Identify which cell holds the provided text, then report its [X, Y] central coordinate. 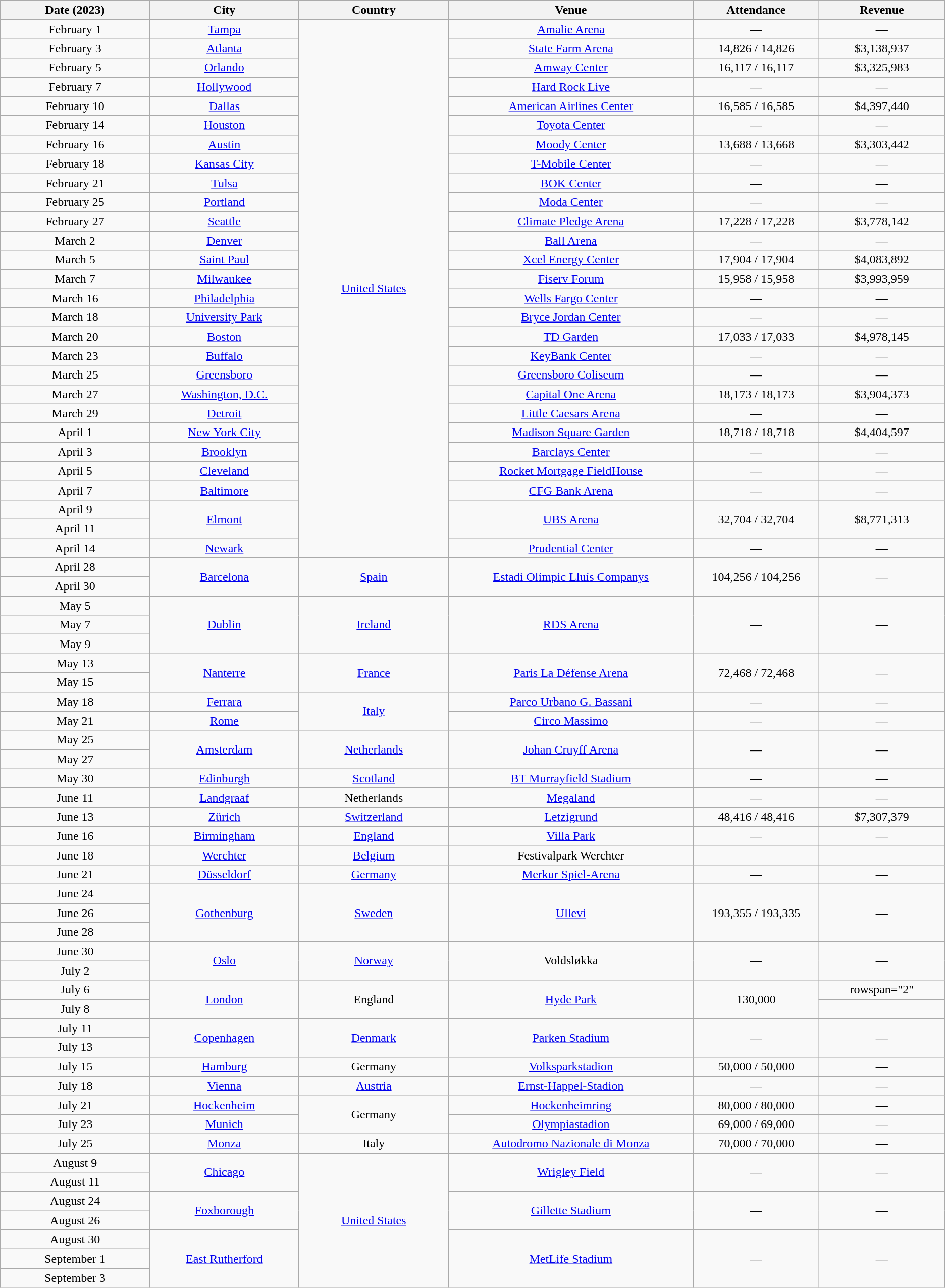
Bryce Jordan Center [570, 317]
69,000 / 69,000 [756, 1124]
May 15 [75, 682]
$4,397,440 [881, 106]
Austin [224, 144]
August 26 [75, 1220]
February 1 [75, 29]
June 28 [75, 932]
Amalie Arena [570, 29]
18,173 / 18,173 [756, 394]
Denmark [374, 1038]
$3,904,373 [881, 394]
July 6 [75, 990]
Letzigrund [570, 817]
48,416 / 48,416 [756, 817]
City [224, 10]
KeyBank Center [570, 356]
104,256 / 104,256 [756, 577]
American Airlines Center [570, 106]
Prudential Center [570, 548]
Fiserv Forum [570, 279]
Newark [224, 548]
rowspan="2" [881, 990]
Hockenheim [224, 1105]
72,468 / 72,468 [756, 673]
Edinburgh [224, 778]
March 27 [75, 394]
Portland [224, 202]
Johan Cruyff Arena [570, 749]
March 29 [75, 413]
Denver [224, 241]
Moda Center [570, 202]
August 9 [75, 1162]
Munich [224, 1124]
May 30 [75, 778]
Capital One Arena [570, 394]
Ullevi [570, 913]
Voldsløkka [570, 961]
Vienna [224, 1086]
Monza [224, 1143]
May 25 [75, 740]
Austria [374, 1086]
Toyota Center [570, 125]
Rocket Mortgage FieldHouse [570, 471]
Moody Center [570, 144]
April 1 [75, 433]
$3,778,142 [881, 221]
July 25 [75, 1143]
March 25 [75, 375]
Greensboro [224, 375]
Megaland [570, 797]
17,904 / 17,904 [756, 260]
Birmingham [224, 836]
May 21 [75, 721]
Brooklyn [224, 452]
April 3 [75, 452]
Ball Arena [570, 241]
17,228 / 17,228 [756, 221]
18,718 / 18,718 [756, 433]
New York City [224, 433]
Festivalpark Werchter [570, 855]
Little Caesars Arena [570, 413]
Norway [374, 961]
June 21 [75, 875]
15,958 / 15,958 [756, 279]
April 9 [75, 509]
February 3 [75, 48]
50,000 / 50,000 [756, 1066]
Spain [374, 577]
$3,325,983 [881, 68]
TD Garden [570, 337]
Switzerland [374, 817]
May 18 [75, 702]
Kansas City [224, 164]
State Farm Arena [570, 48]
Chicago [224, 1172]
March 2 [75, 241]
March 16 [75, 298]
February 14 [75, 125]
Circo Massimo [570, 721]
Tampa [224, 29]
Houston [224, 125]
February 21 [75, 183]
Hamburg [224, 1066]
Attendance [756, 10]
July 18 [75, 1086]
$8,771,313 [881, 519]
Villa Park [570, 836]
Ferrara [224, 702]
Revenue [881, 10]
March 23 [75, 356]
Dublin [224, 625]
Estadi Olímpic Lluís Companys [570, 577]
February 10 [75, 106]
17,033 / 17,033 [756, 337]
February 27 [75, 221]
Buffalo [224, 356]
August 24 [75, 1201]
Gothenburg [224, 913]
June 26 [75, 913]
CFG Bank Arena [570, 490]
Paris La Défense Arena [570, 673]
Cleveland [224, 471]
April 30 [75, 586]
September 1 [75, 1259]
February 18 [75, 164]
$3,138,937 [881, 48]
16,117 / 16,117 [756, 68]
Orlando [224, 68]
Hollywood [224, 87]
July 23 [75, 1124]
Parco Urbano G. Bassani [570, 702]
Werchter [224, 855]
Tulsa [224, 183]
Hockenheimring [570, 1105]
Elmont [224, 519]
East Rutherford [224, 1259]
Country [374, 10]
April 28 [75, 567]
MetLife Stadium [570, 1259]
February 25 [75, 202]
Parken Stadium [570, 1038]
April 7 [75, 490]
Oslo [224, 961]
$7,307,379 [881, 817]
BOK Center [570, 183]
Saint Paul [224, 260]
13,688 / 13,668 [756, 144]
Nanterre [224, 673]
May 27 [75, 759]
130,000 [756, 999]
Boston [224, 337]
February 5 [75, 68]
RDS Arena [570, 625]
Amway Center [570, 68]
May 13 [75, 663]
Volksparkstadion [570, 1066]
June 13 [75, 817]
Philadelphia [224, 298]
193,355 / 193,335 [756, 913]
Barcelona [224, 577]
August 30 [75, 1240]
March 5 [75, 260]
$4,978,145 [881, 337]
T-Mobile Center [570, 164]
Belgium [374, 855]
Gillette Stadium [570, 1211]
Merkur Spiel-Arena [570, 875]
July 21 [75, 1105]
February 16 [75, 144]
May 7 [75, 625]
September 3 [75, 1278]
August 11 [75, 1182]
Milwaukee [224, 279]
Dallas [224, 106]
$3,303,442 [881, 144]
Düsseldorf [224, 875]
Amsterdam [224, 749]
Baltimore [224, 490]
Washington, D.C. [224, 394]
BT Murrayfield Stadium [570, 778]
Atlanta [224, 48]
April 5 [75, 471]
14,826 / 14,826 [756, 48]
July 2 [75, 971]
March 7 [75, 279]
16,585 / 16,585 [756, 106]
70,000 / 70,000 [756, 1143]
July 8 [75, 1009]
June 16 [75, 836]
July 13 [75, 1047]
32,704 / 32,704 [756, 519]
Climate Pledge Arena [570, 221]
Xcel Energy Center [570, 260]
June 18 [75, 855]
Venue [570, 10]
Hyde Park [570, 999]
Ernst-Happel-Stadion [570, 1086]
Detroit [224, 413]
80,000 / 80,000 [756, 1105]
$4,404,597 [881, 433]
July 15 [75, 1066]
April 11 [75, 528]
University Park [224, 317]
Barclays Center [570, 452]
Wrigley Field [570, 1172]
February 7 [75, 87]
Wells Fargo Center [570, 298]
Ireland [374, 625]
Seattle [224, 221]
UBS Arena [570, 519]
May 9 [75, 644]
June 11 [75, 797]
June 24 [75, 894]
Greensboro Coliseum [570, 375]
Zürich [224, 817]
$3,993,959 [881, 279]
Rome [224, 721]
March 18 [75, 317]
July 11 [75, 1028]
$4,083,892 [881, 260]
Landgraaf [224, 797]
Copenhagen [224, 1038]
Hard Rock Live [570, 87]
London [224, 999]
Sweden [374, 913]
Foxborough [224, 1211]
May 5 [75, 606]
France [374, 673]
Scotland [374, 778]
March 20 [75, 337]
Autodromo Nazionale di Monza [570, 1143]
April 14 [75, 548]
Date (2023) [75, 10]
Madison Square Garden [570, 433]
Olympiastadion [570, 1124]
June 30 [75, 951]
